Output the [X, Y] coordinate of the center of the cell containing the given text.  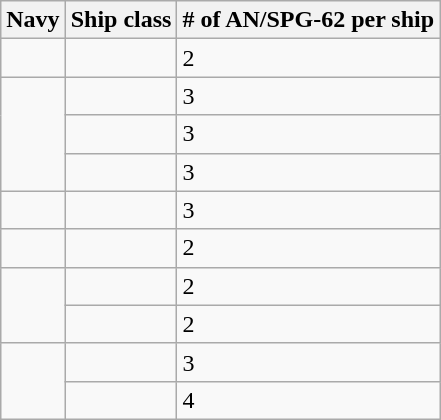
Ship class [121, 20]
4 [308, 400]
# of AN/SPG-62 per ship [308, 20]
Navy [33, 20]
